Identify which cell holds the provided text, then report its [x, y] central coordinate. 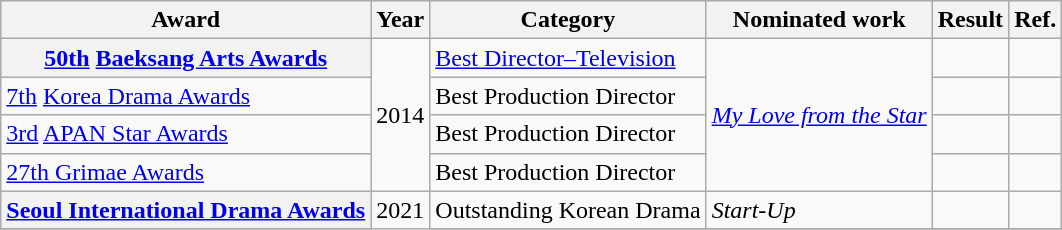
Ref. [1036, 20]
2014 [400, 115]
Outstanding Korean Drama [568, 210]
Best Director–Television [568, 58]
Result [970, 20]
Award [186, 20]
Year [400, 20]
2021 [400, 210]
27th Grimae Awards [186, 172]
Start-Up [819, 210]
Seoul International Drama Awards [186, 210]
My Love from the Star [819, 115]
Nominated work [819, 20]
7th Korea Drama Awards [186, 96]
50th Baeksang Arts Awards [186, 58]
3rd APAN Star Awards [186, 134]
Category [568, 20]
